Detect which cell encompasses the target text, then output its (x, y) center coordinate. 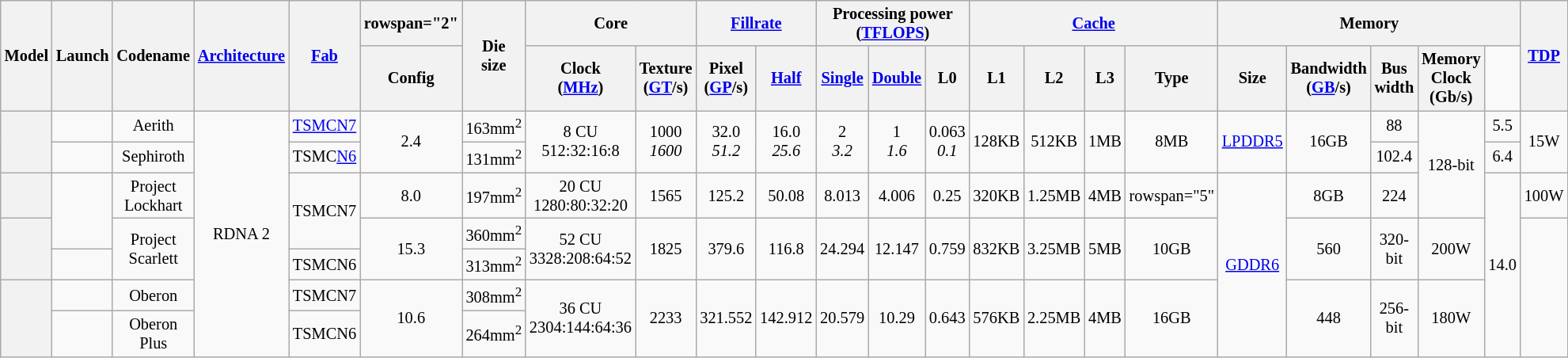
Cache (1093, 23)
4.006 (897, 196)
116.8 (786, 249)
rowspan="2" (412, 23)
10.6 (412, 318)
142.912 (786, 318)
1MB (1105, 142)
52 CU 3328:208:64:52 (581, 249)
Single (842, 78)
1825 (666, 249)
20 CU 1280:80:32:20 (581, 196)
MemoryClock(Gb/s) (1451, 78)
32.0 51.2 (726, 142)
8.0 (412, 196)
20.579 (842, 318)
L1 (996, 78)
1 1.6 (897, 142)
Project Lockhart (154, 196)
8MB (1171, 142)
1565 (666, 196)
10.29 (897, 318)
0.063 0.1 (947, 142)
308mm2 (494, 295)
3.25MB (1054, 249)
197mm2 (494, 196)
Codename (154, 55)
128KB (996, 142)
180W (1451, 318)
Memory (1369, 23)
Core (611, 23)
Project Scarlett (154, 249)
50.08 (786, 196)
Launch (82, 55)
12.147 (897, 249)
14.0 (1502, 265)
LPDDR5 (1252, 142)
2 3.2 (842, 142)
163mm2 (494, 127)
2233 (666, 318)
88 (1395, 127)
5.5 (1502, 127)
8 CU 512:32:16:8 (581, 142)
0.643 (947, 318)
TDP (1544, 55)
832KB (996, 249)
0.25 (947, 196)
Diesize (494, 55)
36 CU 2304:144:64:36 (581, 318)
L2 (1054, 78)
15W (1544, 142)
576KB (996, 318)
Size (1252, 78)
16.0 25.6 (786, 142)
Oberon Plus (154, 333)
Aerith (154, 127)
1.25MB (1054, 196)
Bus width (1395, 78)
320KB (996, 196)
8GB (1329, 196)
102.4 (1395, 157)
24.294 (842, 249)
313mm2 (494, 265)
128-bit (1451, 165)
Double (897, 78)
224 (1395, 196)
RDNA 2 (241, 234)
Type (1171, 78)
2.4 (412, 142)
Texture (GT/s) (666, 78)
Half (786, 78)
Clock (MHz) (581, 78)
L0 (947, 78)
GDDR6 (1252, 265)
Architecture (241, 55)
8.013 (842, 196)
131mm2 (494, 157)
200W (1451, 249)
rowspan="5" (1171, 196)
125.2 (726, 196)
2.25MB (1054, 318)
5MB (1105, 249)
10GB (1171, 249)
321.552 (726, 318)
L3 (1105, 78)
100W (1544, 196)
512KB (1054, 142)
Model (27, 55)
379.6 (726, 249)
Processing power(TFLOPS) (893, 23)
Sephiroth (154, 157)
1000 1600 (666, 142)
264mm2 (494, 333)
320-bit (1395, 249)
15.3 (412, 249)
0.759 (947, 249)
Pixel (GP/s) (726, 78)
Bandwidth (GB/s) (1329, 78)
360mm2 (494, 233)
Fab (325, 55)
256-bit (1395, 318)
Config (412, 78)
448 (1329, 318)
6.4 (1502, 157)
Oberon (154, 295)
560 (1329, 249)
Fillrate (756, 23)
